Search for the cell housing the specified text and yield its [X, Y] center coordinate. 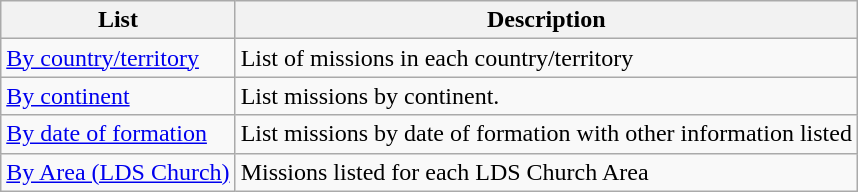
List of missions in each country/territory [546, 58]
List [118, 20]
List missions by date of formation with other information listed [546, 134]
List missions by continent. [546, 96]
By country/territory [118, 58]
Description [546, 20]
Missions listed for each LDS Church Area [546, 172]
By Area (LDS Church) [118, 172]
By continent [118, 96]
By date of formation [118, 134]
